Scan for the cell matching the given text and deliver its (x, y) coordinate at center. 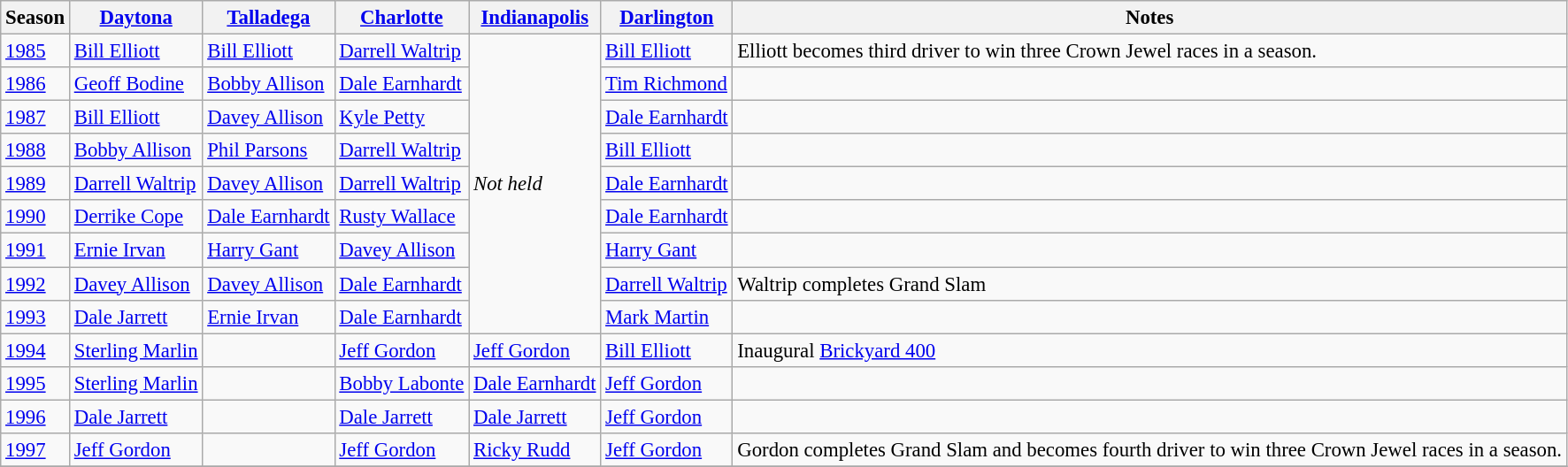
Ricky Rudd (534, 450)
Gordon completes Grand Slam and becomes fourth driver to win three Crown Jewel races in a season. (1149, 450)
1989 (35, 184)
1993 (35, 317)
Talladega (269, 18)
1987 (35, 118)
1995 (35, 383)
1986 (35, 84)
Not held (534, 184)
Rusty Wallace (402, 217)
1988 (35, 150)
Phil Parsons (269, 150)
Bobby Labonte (402, 383)
1997 (35, 450)
1990 (35, 217)
Tim Richmond (667, 84)
1991 (35, 250)
Geoff Bodine (135, 84)
1996 (35, 417)
Elliott becomes third driver to win three Crown Jewel races in a season. (1149, 51)
Season (35, 18)
Notes (1149, 18)
Waltrip completes Grand Slam (1149, 284)
Derrike Cope (135, 217)
Mark Martin (667, 317)
Charlotte (402, 18)
1994 (35, 350)
Indianapolis (534, 18)
Inaugural Brickyard 400 (1149, 350)
1985 (35, 51)
1992 (35, 284)
Kyle Petty (402, 118)
Daytona (135, 18)
Darlington (667, 18)
